Pinpoint the cell where the given text exists, returning its (X, Y) midpoint coordinate. 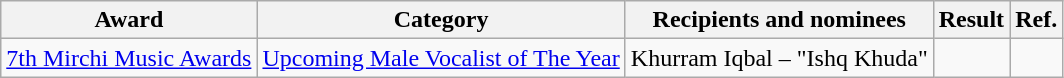
Category (441, 20)
Khurram Iqbal – "Ishq Khuda" (779, 58)
Ref. (1036, 20)
Upcoming Male Vocalist of The Year (441, 58)
Award (129, 20)
7th Mirchi Music Awards (129, 58)
Recipients and nominees (779, 20)
Result (971, 20)
